Find where the given text appears and provide that cell's center as [x, y] coordinate. 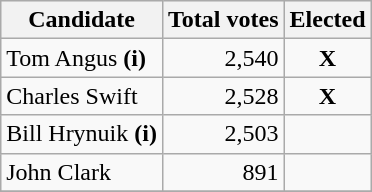
2,503 [223, 134]
Total votes [223, 20]
Candidate [82, 20]
Bill Hrynuik (i) [82, 134]
Charles Swift [82, 96]
John Clark [82, 172]
Elected [328, 20]
Tom Angus (i) [82, 58]
891 [223, 172]
2,540 [223, 58]
2,528 [223, 96]
